Capture the cell that displays the provided text and extract its [X, Y] central coordinate. 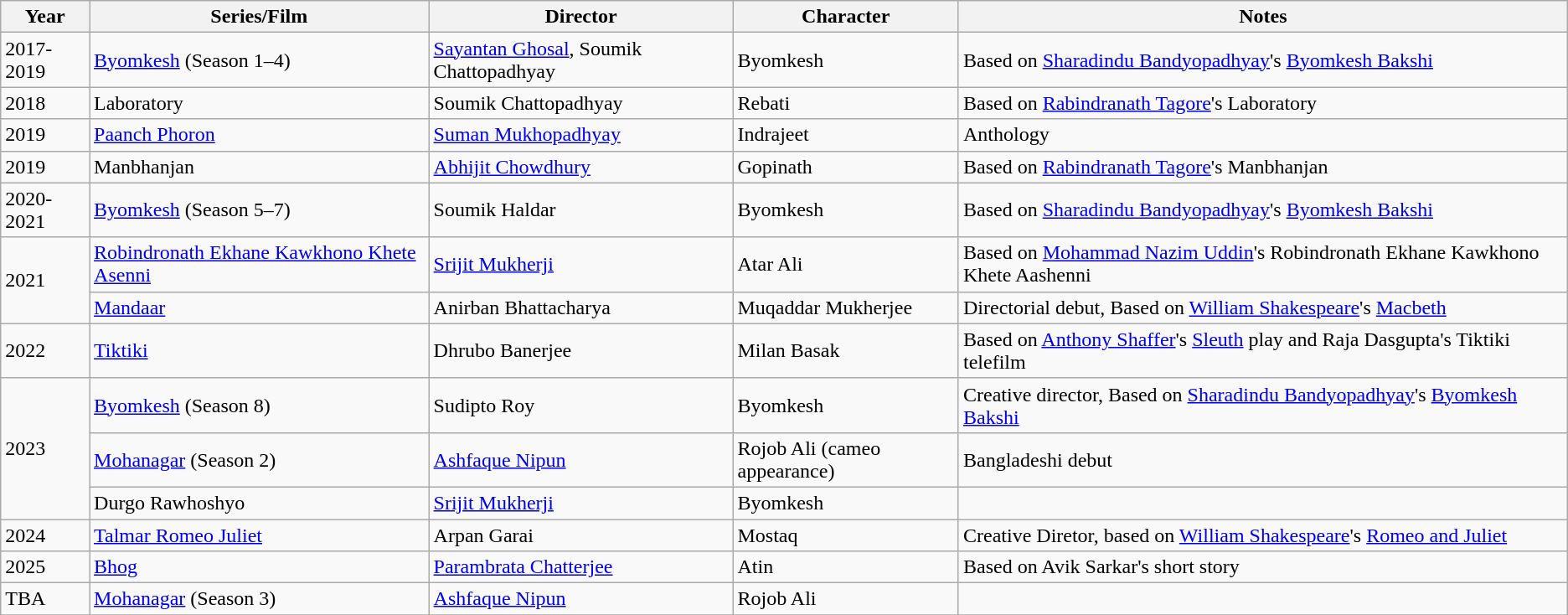
Character [846, 17]
Paanch Phoron [260, 135]
Directorial debut, Based on William Shakespeare's Macbeth [1263, 307]
Soumik Haldar [581, 209]
Based on Avik Sarkar's short story [1263, 567]
Mohanagar (Season 2) [260, 459]
Atar Ali [846, 265]
2023 [45, 448]
Bangladeshi debut [1263, 459]
Based on Mohammad Nazim Uddin's Robindronath Ekhane Kawkhono Khete Aashenni [1263, 265]
Series/Film [260, 17]
2020-2021 [45, 209]
Rojob Ali (cameo appearance) [846, 459]
Sudipto Roy [581, 406]
Durgo Rawhoshyo [260, 503]
Based on Anthony Shaffer's Sleuth play and Raja Dasgupta's Tiktiki telefilm [1263, 350]
Manbhanjan [260, 167]
2021 [45, 280]
Indrajeet [846, 135]
Notes [1263, 17]
Tiktiki [260, 350]
Dhrubo Banerjee [581, 350]
Mandaar [260, 307]
Based on Rabindranath Tagore's Manbhanjan [1263, 167]
Talmar Romeo Juliet [260, 535]
2022 [45, 350]
Sayantan Ghosal, Soumik Chattopadhyay [581, 60]
Laboratory [260, 103]
Mohanagar (Season 3) [260, 599]
2025 [45, 567]
Milan Basak [846, 350]
Creative director, Based on Sharadindu Bandyopadhyay's Byomkesh Bakshi [1263, 406]
Byomkesh (Season 5–7) [260, 209]
Robindronath Ekhane Kawkhono Khete Asenni [260, 265]
2017-2019 [45, 60]
Creative Diretor, based on William Shakespeare's Romeo and Juliet [1263, 535]
Rojob Ali [846, 599]
Soumik Chattopadhyay [581, 103]
Atin [846, 567]
TBA [45, 599]
Director [581, 17]
Anirban Bhattacharya [581, 307]
Arpan Garai [581, 535]
Muqaddar Mukherjee [846, 307]
Parambrata Chatterjee [581, 567]
2018 [45, 103]
Suman Mukhopadhyay [581, 135]
Mostaq [846, 535]
Rebati [846, 103]
Year [45, 17]
Abhijit Chowdhury [581, 167]
Byomkesh (Season 8) [260, 406]
Anthology [1263, 135]
Bhog [260, 567]
2024 [45, 535]
Based on Rabindranath Tagore's Laboratory [1263, 103]
Gopinath [846, 167]
Byomkesh (Season 1–4) [260, 60]
